Detect which cell encompasses the target text, then output its [x, y] center coordinate. 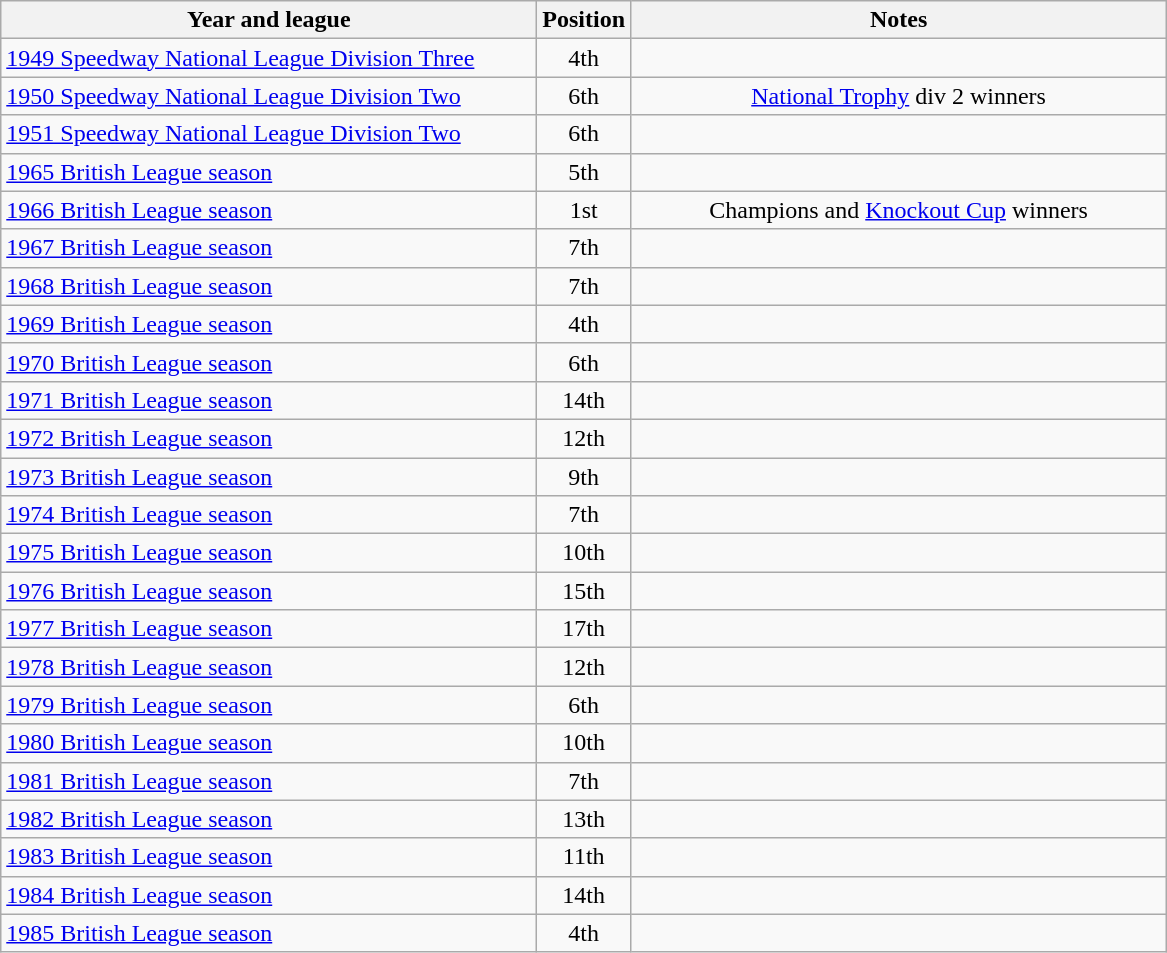
1984 British League season [269, 895]
1977 British League season [269, 629]
1985 British League season [269, 933]
1950 Speedway National League Division Two [269, 96]
1981 British League season [269, 781]
1976 British League season [269, 591]
National Trophy div 2 winners [899, 96]
1983 British League season [269, 857]
1967 British League season [269, 248]
5th [584, 172]
15th [584, 591]
1970 British League season [269, 362]
Position [584, 20]
1969 British League season [269, 324]
1978 British League season [269, 667]
1973 British League season [269, 477]
9th [584, 477]
1971 British League season [269, 400]
1980 British League season [269, 743]
1975 British League season [269, 553]
1951 Speedway National League Division Two [269, 134]
1966 British League season [269, 210]
1968 British League season [269, 286]
11th [584, 857]
1972 British League season [269, 438]
1982 British League season [269, 819]
1965 British League season [269, 172]
1974 British League season [269, 515]
1979 British League season [269, 705]
Champions and Knockout Cup winners [899, 210]
Year and league [269, 20]
1949 Speedway National League Division Three [269, 58]
Notes [899, 20]
1st [584, 210]
13th [584, 819]
17th [584, 629]
